Search for the cell housing the specified text and yield its (X, Y) center coordinate. 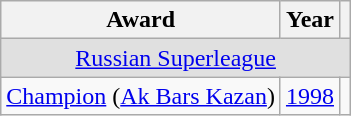
Russian Superleague (176, 58)
Champion (Ak Bars Kazan) (141, 96)
1998 (310, 96)
Year (310, 20)
Award (141, 20)
